Determine the [X, Y] coordinate at the center of the cell enclosing the given text.  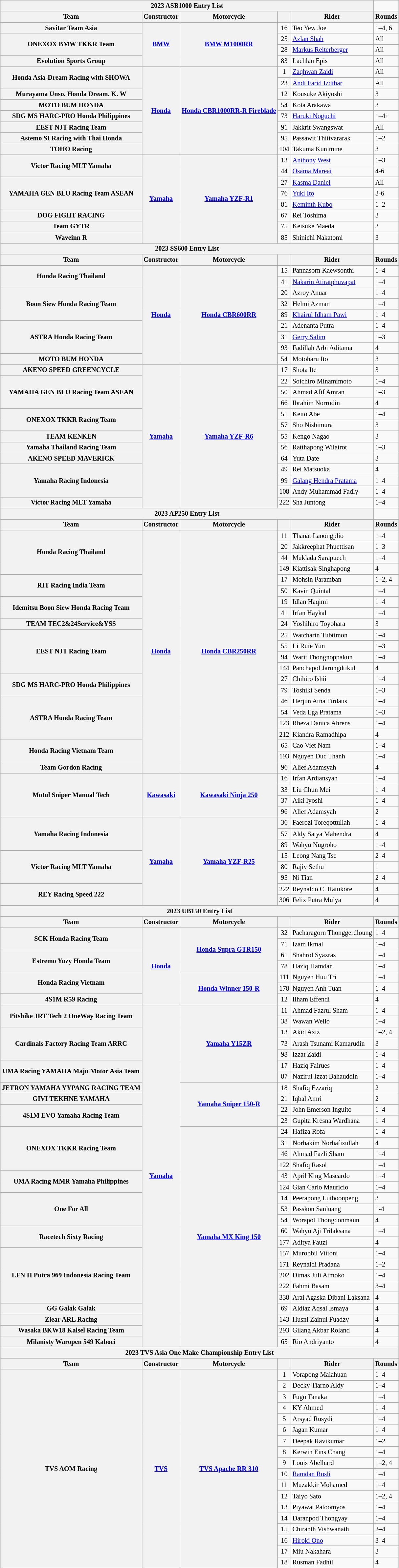
Rei Toshima [332, 216]
Hafiza Rofa [332, 1132]
Sha Juntong [332, 503]
Taiyo Sato [332, 1496]
178 [284, 988]
61 [284, 955]
Rusman Fadhil [332, 1562]
Nakarin Atiratphuvapat [332, 282]
Boon Siew Honda Racing Team [71, 304]
Gian Carlo Mauricio [332, 1187]
Shota Ite [332, 370]
One For All [71, 1209]
108 [284, 491]
Shahrol Syazras [332, 955]
AKENO SPEED MAVERICK [71, 458]
Shafiq Ezzariq [332, 1088]
Cardinals Factory Racing Team ARRC [71, 1043]
Passawit Thitivararak [332, 138]
Ni Tian [332, 878]
Louis Abelhard [332, 1463]
Nguyen Duc Thanh [332, 756]
149 [284, 569]
Arash Tsunami Kamarudin [332, 1043]
171 [284, 1264]
177 [284, 1242]
Aldiaz Aqsal Ismaya [332, 1309]
TEAM KENKEN [71, 436]
TEAM TEC2&24Service&YSS [71, 624]
Aldy Satya Mahendra [332, 834]
293 [284, 1331]
Yoshihiro Toyohara [332, 624]
4S1M R59 Racing [71, 999]
AKENO SPEED GREENCYCLE [71, 370]
Gilang Akbar Roland [332, 1331]
2023 ASB1000 Entry List [187, 6]
BMW M1000RR [229, 45]
2023 AP250 Entry List [187, 514]
BMW [161, 45]
Rei Matsuoka [332, 469]
Chiranth Vishwanath [332, 1529]
Keminth Kubo [332, 204]
Team GYTR [71, 226]
Markus Reiterberger [332, 50]
Pannasorn Kaewsonthi [332, 271]
Peerapong Luiboonpeng [332, 1198]
Astemo SI Racing with Thai Honda [71, 138]
Keisuke Maeda [332, 226]
SCK Honda Racing Team [71, 938]
144 [284, 668]
Honda Racing Vietnam [71, 983]
Honda Asia-Dream Racing with SHOWA [71, 77]
Honda Racing Vietnam Team [71, 751]
Kiandra Ramadhipa [332, 734]
81 [284, 204]
91 [284, 127]
Miu Nakahara [332, 1551]
UMA Racing MMR Yamaha Philippines [71, 1182]
Arai Agaska Dibani Laksana [332, 1297]
Reynaldi Pradana [332, 1264]
Fadillah Arbi Aditama [332, 348]
Vorapong Malahuan [332, 1375]
KY Ahmed [332, 1408]
GG Galak Galak [71, 1309]
JETRON YAMAHA YYPANG RACING TEAM [71, 1088]
Motoharu Ito [332, 359]
Azlan Shah [332, 39]
Yamaha YZF-R6 [229, 436]
193 [284, 756]
Aditya Fauzi [332, 1242]
Kavin Quintal [332, 591]
Kerwin Eins Chang [332, 1452]
60 [284, 1231]
Cao Viet Nam [332, 745]
Yamaha YZF-R25 [229, 861]
Anthony West [332, 160]
Zaqhwan Zaidi [332, 72]
Ahmad Fazrul Sham [332, 1010]
Kasma Daniel [332, 182]
Wahyu Aji Trilaksana [332, 1231]
TVS Apache RR 310 [229, 1469]
Kawasaki [161, 795]
38 [284, 1021]
Honda CBR250RR [229, 651]
RIT Racing India Team [71, 585]
ONEXOX BMW TKKR Team [71, 44]
Kengo Nagao [332, 436]
202 [284, 1275]
Fugo Tanaka [332, 1397]
Andy Muhammad Fadly [332, 491]
53 [284, 1209]
Soichiro Minamimoto [332, 381]
4-6 [386, 171]
7 [284, 1441]
Savitar Team Asia [71, 28]
Yamaha YZF-R1 [229, 199]
April King Mascardo [332, 1176]
Wahyu Nugroho [332, 845]
Yuki Ito [332, 193]
Teo Yew Joe [332, 28]
Sho Nishimura [332, 425]
83 [284, 61]
67 [284, 216]
43 [284, 1176]
78 [284, 966]
Yuta Date [332, 458]
DOG FIGHT RACING [71, 216]
Ahmad Afif Amran [332, 392]
Rio Andriyanto [332, 1342]
Norhakim Norhafizullah [332, 1143]
Evolution Sports Group [71, 61]
Shafiq Rasol [332, 1165]
Hiroki Ono [332, 1540]
Estremo Yuzy Honda Team [71, 960]
Mohsin Paramban [332, 580]
3-6 [386, 193]
Chihiro Ishii [332, 679]
Haziq Fairues [332, 1065]
85 [284, 237]
Nguyen Huu Tri [332, 977]
Adenanta Putra [332, 326]
8 [284, 1452]
Worapot Thongdonmaun [332, 1220]
TOHO Racing [71, 149]
Deepak Ravikumar [332, 1441]
64 [284, 458]
Piyawat Patoomyos [332, 1507]
Yamaha Y15ZR [229, 1043]
Azroy Anuar [332, 293]
Honda CBR1000RR-R Fireblade [229, 110]
Wawan Wello [332, 1021]
Andi Farid Izdihar [332, 83]
Izam Ikmal [332, 944]
Yamaha Thailand Racing Team [71, 447]
UMA Racing YAMAHA Maju Motor Asia Team [71, 1071]
Faerozi Toreqottullah [332, 823]
Wasaka BKW18 Kalsel Racing Team [71, 1331]
Yamaha MX King 150 [229, 1237]
306 [284, 900]
John Emerson Inguito [332, 1110]
37 [284, 801]
Milanisty Waropen 549 Kaboci [71, 1342]
51 [284, 414]
Osama Mareai [332, 171]
Honda Supra GTR150 [229, 949]
Thanat Laoongplio [332, 536]
9 [284, 1463]
Pitsbike JRT Tech 2 OneWay Racing Team [71, 1016]
123 [284, 723]
Gupita Kresna Wardhana [332, 1121]
Izzat Zaidi [332, 1055]
Fahmi Basam [332, 1286]
Shinichi Nakatomi [332, 237]
Watcharin Tubtimon [332, 635]
Li Ruie Yun [332, 646]
Galang Hendra Pratama [332, 481]
Murobbil Vittoni [332, 1253]
Leong Nang Tse [332, 856]
76 [284, 193]
19 [284, 602]
Honda CBR600RR [229, 315]
4S1M EVO Yamaha Racing Team [71, 1115]
69 [284, 1309]
66 [284, 403]
Irfan Ardiansyah [332, 778]
157 [284, 1253]
Warit Thongnoppakun [332, 657]
338 [284, 1297]
Keito Abe [332, 414]
Reynaldo C. Ratukore [332, 889]
Racetech Sixty Racing [71, 1237]
Nazirul Izzat Bahauddin [332, 1077]
Arsyad Rusydi [332, 1419]
33 [284, 790]
TVS [161, 1469]
80 [284, 867]
Aiki Iyoshi [332, 801]
6 [284, 1430]
98 [284, 1055]
GIVI TEKHNE YAMAHA [71, 1099]
Rajiv Sethu [332, 867]
Panchapol Jarungdtikul [332, 668]
1-4 [386, 1209]
Nguyen Anh Tuan [332, 988]
5 [284, 1419]
Muzakkir Mohamed [332, 1485]
Haziq Hamdan [332, 966]
71 [284, 944]
Herjun Atna Firdaus [332, 701]
Ilham Effendi [332, 999]
75 [284, 226]
Passkon Sanluang [332, 1209]
Idlan Haqimi [332, 602]
Honda Winner 150-R [229, 988]
Waveinn R [71, 237]
Dimas Juli Atmoko [332, 1275]
124 [284, 1187]
Jakkrit Swangswat [332, 127]
Veda Ega Pratama [332, 712]
Ratthapong Wilairot [332, 447]
TVS AOM Racing [71, 1469]
Daranpod Thongyay [332, 1518]
Jakkreephat Phuettisan [332, 547]
Takuma Kunimine [332, 149]
56 [284, 447]
1–4† [386, 116]
Akid Aziz [332, 1032]
Rheza Danica Ahrens [332, 723]
Liu Chun Mei [332, 790]
93 [284, 348]
Kawasaki Ninja 250 [229, 795]
Felix Putra Mulya [332, 900]
Gerry Salim [332, 337]
104 [284, 149]
79 [284, 690]
122 [284, 1165]
Idemitsu Boon Siew Honda Racing Team [71, 608]
Muklada Sarapuech [332, 558]
Khairul Idham Pawi [332, 315]
Ziear ARL Racing [71, 1319]
Iqbal Amri [332, 1099]
Helmi Azman [332, 304]
Irfan Haykal [332, 613]
Team Gordon Racing [71, 768]
10 [284, 1474]
28 [284, 50]
2023 TVS Asia One Make Championship Entry List [200, 1352]
Husni Zainul Fuadzy [332, 1319]
36 [284, 823]
Murayama Unso. Honda Dream. K. W [71, 94]
Yamaha Sniper 150-R [229, 1104]
Motul Sniper Manual Tech [71, 795]
Toshiki Senda [332, 690]
Ibrahim Norrodin [332, 403]
49 [284, 469]
REY Racing Speed 222 [71, 894]
111 [284, 977]
99 [284, 481]
94 [284, 657]
212 [284, 734]
Pacharagorn Thonggerdloung [332, 933]
Ramdan Rosli [332, 1474]
Haruki Noguchi [332, 116]
Kota Arakawa [332, 105]
LFN H Putra 969 Indonesia Racing Team [71, 1275]
Ahmad Fazli Sham [332, 1154]
143 [284, 1319]
Decky Tiarno Aldy [332, 1386]
1–4, 6 [386, 28]
Kousuke Akiyoshi [332, 94]
Kiattisak Singhapong [332, 569]
2023 SS600 Entry List [187, 249]
Jagan Kumar [332, 1430]
87 [284, 1077]
2023 UB150 Entry List [200, 911]
Lachlan Epis [332, 61]
